Return the [x, y] coordinate for the center point of the cell that contains the specified text.  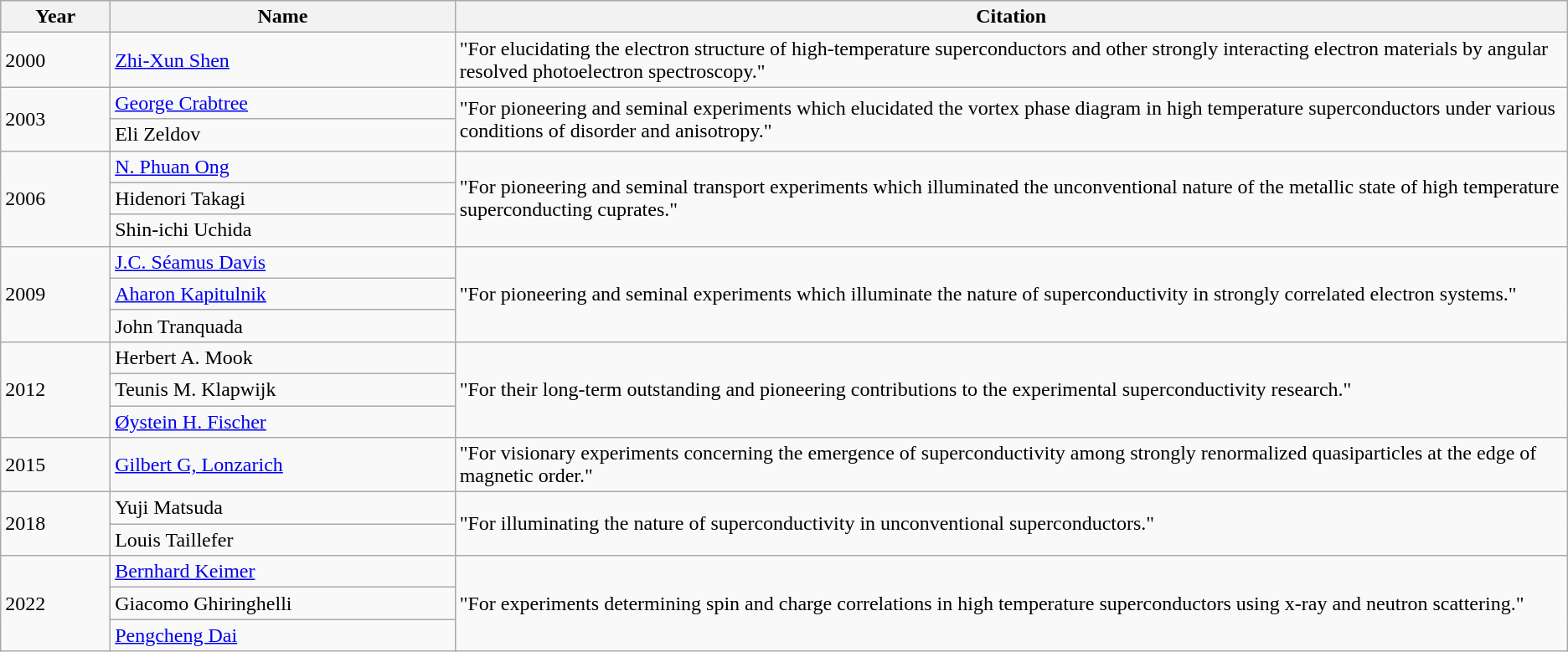
Herbert A. Mook [283, 357]
Citation [1011, 17]
Teunis M. Klapwijk [283, 389]
Giacomo Ghiringhelli [283, 603]
Shin-ichi Uchida [283, 230]
N. Phuan Ong [283, 167]
"For illuminating the nature of superconductivity in unconventional superconductors." [1011, 524]
2022 [55, 603]
John Tranquada [283, 326]
Gilbert G, Lonzarich [283, 465]
2003 [55, 119]
Zhi-Xun Shen [283, 60]
J.C. Séamus Davis [283, 262]
Yuji Matsuda [283, 508]
Year [55, 17]
Hidenori Takagi [283, 198]
2018 [55, 524]
2009 [55, 294]
2006 [55, 198]
2000 [55, 60]
Pengcheng Dai [283, 635]
Eli Zeldov [283, 135]
"For visionary experiments concerning the emergence of superconductivity among strongly renormalized quasiparticles at the edge of magnetic order." [1011, 465]
Name [283, 17]
Øystein H. Fischer [283, 421]
"For pioneering and seminal experiments which illuminate the nature of superconductivity in strongly correlated electron systems." [1011, 294]
2015 [55, 465]
Aharon Kapitulnik [283, 294]
"For their long-term outstanding and pioneering contributions to the experimental superconductivity research." [1011, 389]
Bernhard Keimer [283, 572]
George Crabtree [283, 103]
2012 [55, 389]
"For experiments determining spin and charge correlations in high temperature superconductors using x-ray and neutron scattering." [1011, 603]
Louis Taillefer [283, 540]
